Identify which cell holds the provided text, then report its (X, Y) central coordinate. 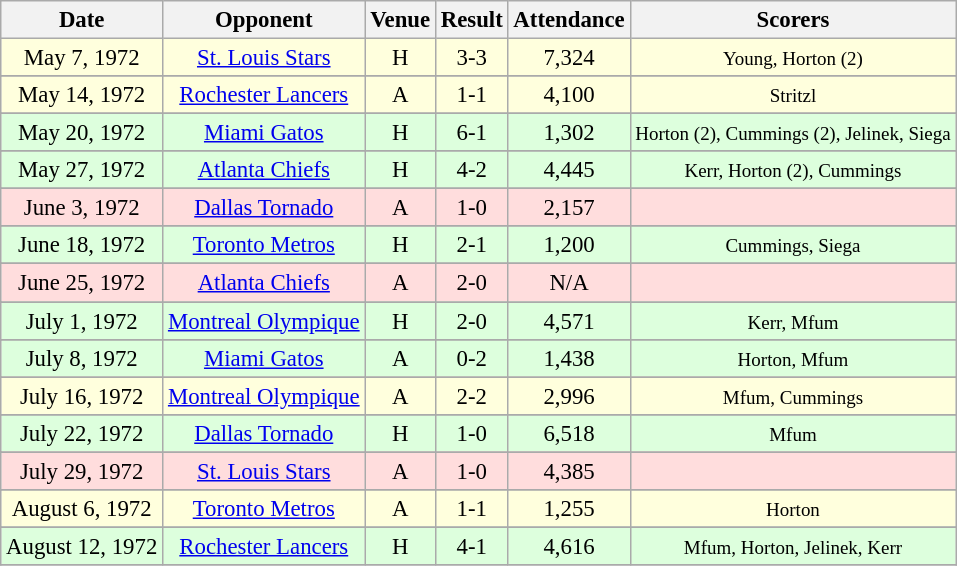
Kerr, Horton (2), Cummings (793, 170)
4,100 (569, 95)
4,445 (569, 170)
2-2 (472, 396)
Venue (400, 20)
July 29, 1972 (82, 471)
4-2 (472, 170)
2-1 (472, 245)
3-3 (472, 58)
6-1 (472, 133)
Horton (793, 509)
June 18, 1972 (82, 245)
4,571 (569, 321)
1,438 (569, 358)
Scorers (793, 20)
Horton (2), Cummings (2), Jelinek, Siega (793, 133)
May 7, 1972 (82, 58)
May 27, 1972 (82, 170)
May 14, 1972 (82, 95)
0-2 (472, 358)
Mfum, Horton, Jelinek, Kerr (793, 546)
Attendance (569, 20)
4-1 (472, 546)
May 20, 1972 (82, 133)
August 12, 1972 (82, 546)
4,616 (569, 546)
4,385 (569, 471)
Kerr, Mfum (793, 321)
N/A (569, 283)
Opponent (264, 20)
1,302 (569, 133)
Mfum, Cummings (793, 396)
Mfum (793, 433)
Cummings, Siega (793, 245)
6,518 (569, 433)
2,157 (569, 208)
1,200 (569, 245)
Stritzl (793, 95)
2,996 (569, 396)
June 25, 1972 (82, 283)
July 22, 1972 (82, 433)
7,324 (569, 58)
July 8, 1972 (82, 358)
July 16, 1972 (82, 396)
Result (472, 20)
June 3, 1972 (82, 208)
August 6, 1972 (82, 509)
Young, Horton (2) (793, 58)
1,255 (569, 509)
Horton, Mfum (793, 358)
Date (82, 20)
July 1, 1972 (82, 321)
